Identify which cell holds the provided text, then report its (x, y) central coordinate. 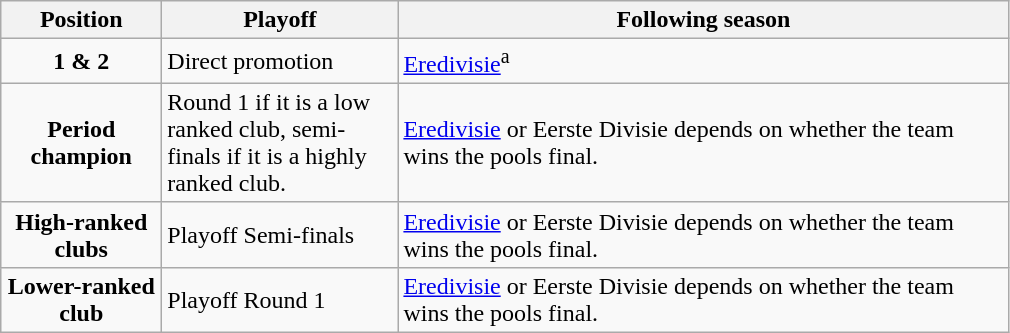
Lower-ranked club (82, 300)
1 & 2 (82, 62)
Direct promotion (280, 62)
High-ranked clubs (82, 234)
Playoff (280, 20)
Position (82, 20)
Following season (704, 20)
Playoff Round 1 (280, 300)
Period champion (82, 142)
Playoff Semi-finals (280, 234)
Round 1 if it is a low ranked club, semi-finals if it is a highly ranked club. (280, 142)
Eredivisiea (704, 62)
